Detect which cell encompasses the target text, then output its [x, y] center coordinate. 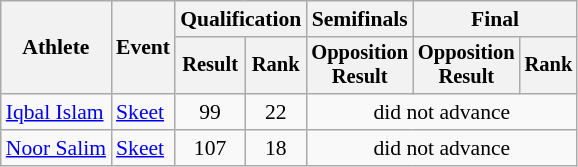
Result [210, 66]
22 [276, 112]
Final [495, 19]
Noor Salim [56, 148]
Event [143, 48]
Semifinals [360, 19]
99 [210, 112]
18 [276, 148]
Athlete [56, 48]
Qualification [240, 19]
107 [210, 148]
Iqbal Islam [56, 112]
